Pinpoint the cell where the given text exists, returning its (X, Y) midpoint coordinate. 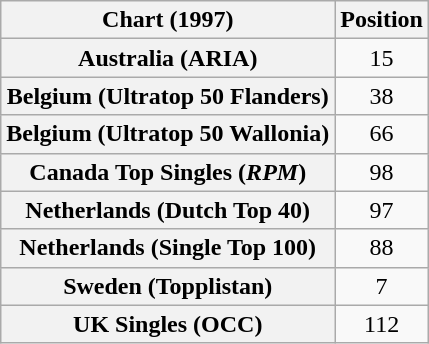
88 (382, 248)
15 (382, 58)
Canada Top Singles (RPM) (168, 172)
66 (382, 134)
Sweden (Topplistan) (168, 286)
Belgium (Ultratop 50 Flanders) (168, 96)
Belgium (Ultratop 50 Wallonia) (168, 134)
Chart (1997) (168, 20)
98 (382, 172)
38 (382, 96)
UK Singles (OCC) (168, 324)
97 (382, 210)
112 (382, 324)
Australia (ARIA) (168, 58)
Netherlands (Single Top 100) (168, 248)
Position (382, 20)
Netherlands (Dutch Top 40) (168, 210)
7 (382, 286)
